Return [x, y] of the center of cell containing provided text 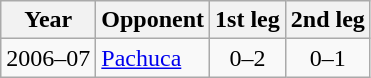
2nd leg [328, 20]
Year [48, 20]
0–1 [328, 58]
0–2 [248, 58]
Opponent [153, 20]
2006–07 [48, 58]
Pachuca [153, 58]
1st leg [248, 20]
